Pinpoint the cell where the given text exists, returning its (x, y) midpoint coordinate. 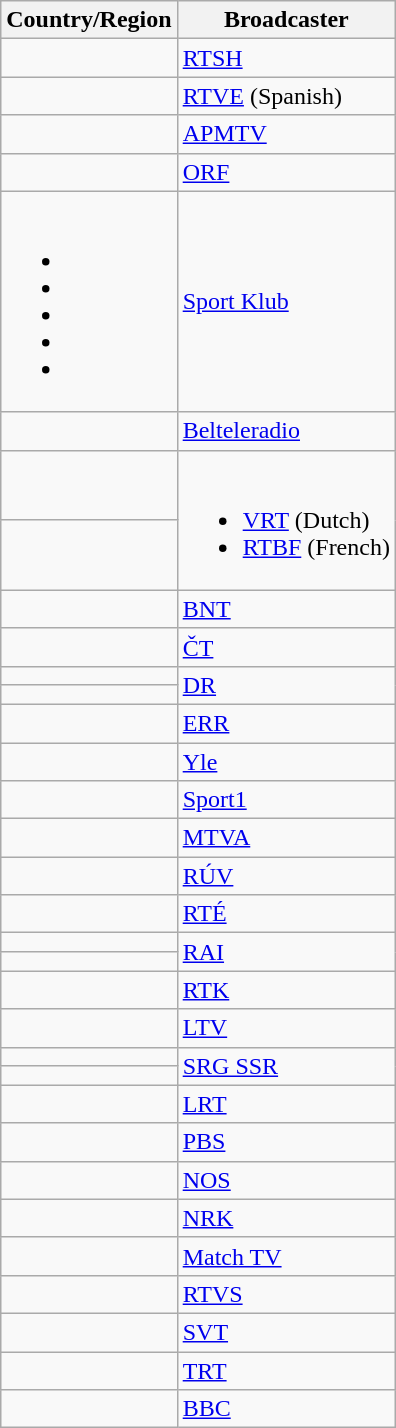
LRT (286, 1104)
Sport Klub (286, 302)
NRK (286, 1218)
Broadcaster (286, 20)
NOS (286, 1180)
DR (286, 685)
ČT (286, 647)
MTVA (286, 838)
RÚV (286, 876)
ORF (286, 172)
Match TV (286, 1256)
SVT (286, 1332)
SRG SSR (286, 1066)
Belteleradio (286, 431)
RAI (286, 952)
Country/Region (89, 20)
Yle (286, 761)
PBS (286, 1142)
VRT (Dutch)RTBF (French) (286, 520)
RTVE (Spanish) (286, 96)
RTVS (286, 1294)
BBC (286, 1409)
BNT (286, 609)
RTÉ (286, 914)
RTSH (286, 58)
ERR (286, 723)
RTK (286, 990)
APMTV (286, 134)
LTV (286, 1028)
TRT (286, 1371)
Sport1 (286, 800)
